Return the (x, y) coordinate for the center point of the cell that contains the specified text.  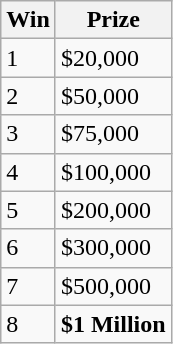
7 (28, 286)
$20,000 (113, 58)
Win (28, 20)
8 (28, 324)
$500,000 (113, 286)
6 (28, 248)
4 (28, 172)
1 (28, 58)
5 (28, 210)
$100,000 (113, 172)
$1 Million (113, 324)
2 (28, 96)
3 (28, 134)
Prize (113, 20)
$50,000 (113, 96)
$300,000 (113, 248)
$75,000 (113, 134)
$200,000 (113, 210)
